Detect which cell encompasses the target text, then output its [x, y] center coordinate. 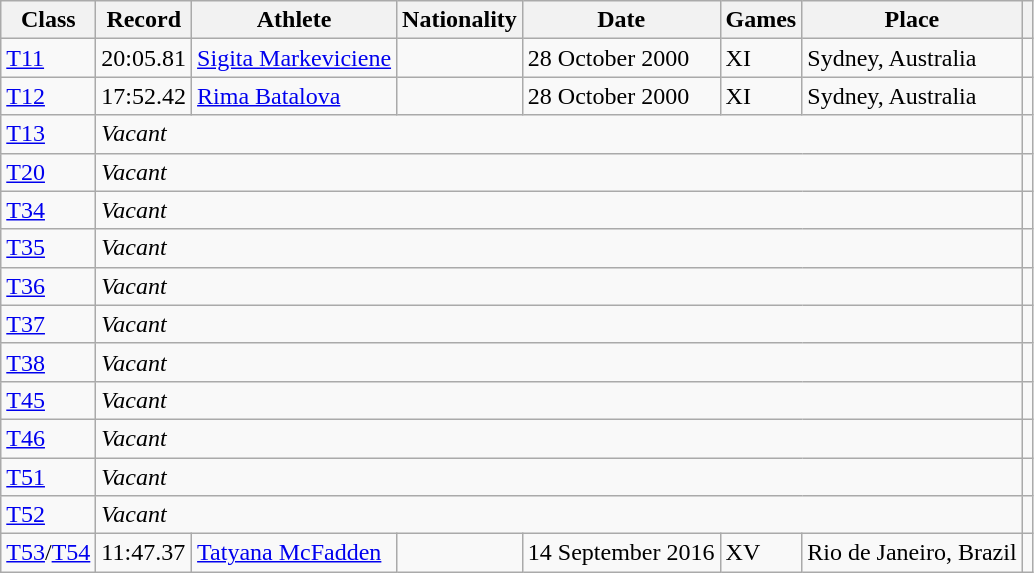
T46 [48, 438]
T12 [48, 96]
T36 [48, 286]
17:52.42 [144, 96]
T52 [48, 515]
20:05.81 [144, 58]
T37 [48, 324]
14 September 2016 [621, 553]
T38 [48, 362]
T13 [48, 134]
Tatyana McFadden [294, 553]
Nationality [460, 20]
T51 [48, 477]
T11 [48, 58]
Sigita Markeviciene [294, 58]
Games [761, 20]
Class [48, 20]
Date [621, 20]
T53/T54 [48, 553]
XV [761, 553]
Athlete [294, 20]
T20 [48, 172]
11:47.37 [144, 553]
Rima Batalova [294, 96]
Rio de Janeiro, Brazil [912, 553]
Record [144, 20]
T34 [48, 210]
Place [912, 20]
T45 [48, 400]
T35 [48, 248]
